Scan for the cell matching the given text and deliver its (x, y) coordinate at center. 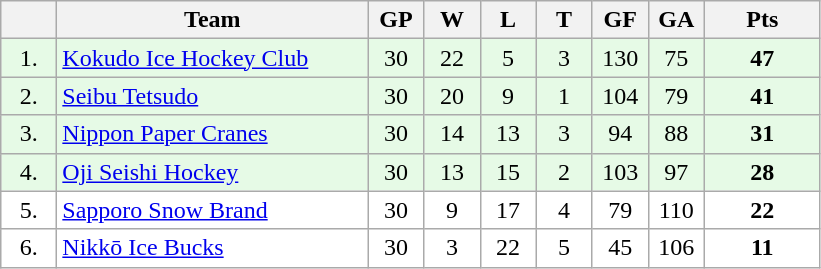
28 (762, 172)
1. (29, 58)
GA (676, 20)
31 (762, 134)
GF (620, 20)
97 (676, 172)
20 (452, 96)
GP (396, 20)
106 (676, 248)
130 (620, 58)
6. (29, 248)
1 (564, 96)
41 (762, 96)
3. (29, 134)
5. (29, 210)
L (508, 20)
Nippon Paper Cranes (212, 134)
4. (29, 172)
4 (564, 210)
103 (620, 172)
Oji Seishi Hockey (212, 172)
2 (564, 172)
104 (620, 96)
94 (620, 134)
15 (508, 172)
Nikkō Ice Bucks (212, 248)
45 (620, 248)
75 (676, 58)
W (452, 20)
T (564, 20)
14 (452, 134)
47 (762, 58)
Pts (762, 20)
110 (676, 210)
Sapporo Snow Brand (212, 210)
11 (762, 248)
88 (676, 134)
Kokudo Ice Hockey Club (212, 58)
2. (29, 96)
Team (212, 20)
17 (508, 210)
Seibu Tetsudo (212, 96)
